Capture the cell that displays the provided text and extract its (x, y) central coordinate. 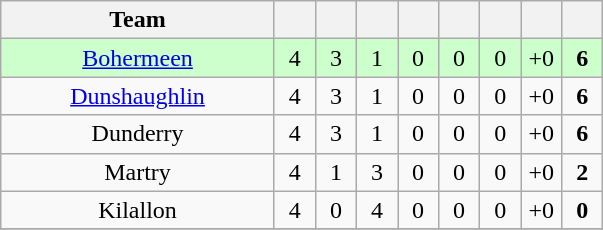
2 (582, 172)
Martry (138, 172)
Dunderry (138, 134)
Kilallon (138, 210)
Team (138, 20)
Dunshaughlin (138, 96)
Bohermeen (138, 58)
